Scan for the cell matching the given text and deliver its [x, y] coordinate at center. 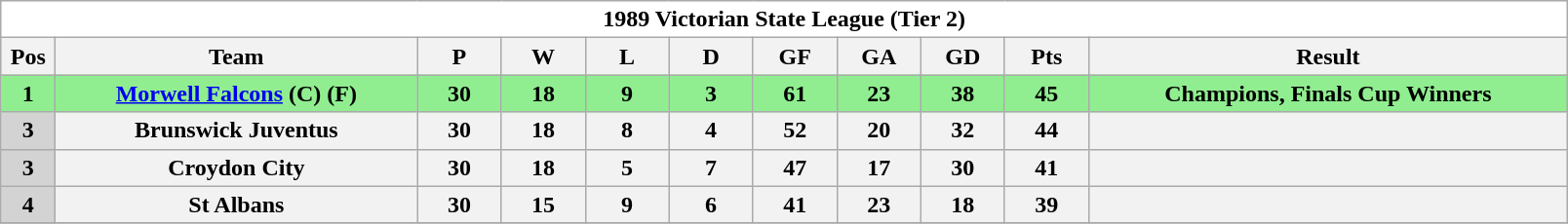
Croydon City [236, 168]
P [459, 56]
Brunswick Juventus [236, 131]
15 [543, 205]
GA [879, 56]
39 [1046, 205]
5 [627, 168]
Champions, Finals Cup Winners [1328, 93]
8 [627, 131]
Result [1328, 56]
St Albans [236, 205]
W [543, 56]
6 [711, 205]
Pos [28, 56]
GF [795, 56]
38 [962, 93]
61 [795, 93]
17 [879, 168]
7 [711, 168]
20 [879, 131]
45 [1046, 93]
D [711, 56]
44 [1046, 131]
Pts [1046, 56]
32 [962, 131]
1989 Victorian State League (Tier 2) [784, 19]
47 [795, 168]
52 [795, 131]
1 [28, 93]
GD [962, 56]
L [627, 56]
Team [236, 56]
Morwell Falcons (C) (F) [236, 93]
